Provide the [X, Y] coordinate of the cell's center where the given text is located.  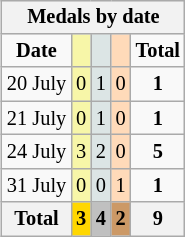
9 [158, 219]
31 July [36, 185]
Date [36, 51]
Medals by date [94, 17]
5 [158, 152]
21 July [36, 118]
20 July [36, 84]
4 [101, 219]
24 July [36, 152]
